Detect which cell encompasses the target text, then output its [X, Y] center coordinate. 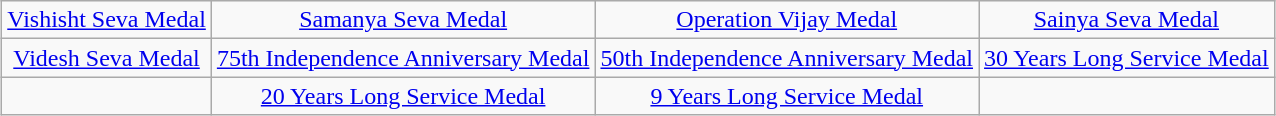
Sainya Seva Medal [1127, 20]
30 Years Long Service Medal [1127, 58]
50th Independence Anniversary Medal [787, 58]
Samanya Seva Medal [403, 20]
20 Years Long Service Medal [403, 96]
Vishisht Seva Medal [107, 20]
Operation Vijay Medal [787, 20]
Videsh Seva Medal [107, 58]
75th Independence Anniversary Medal [403, 58]
9 Years Long Service Medal [787, 96]
